From the cell containing the given text, extract its center point as [X, Y] coordinate. 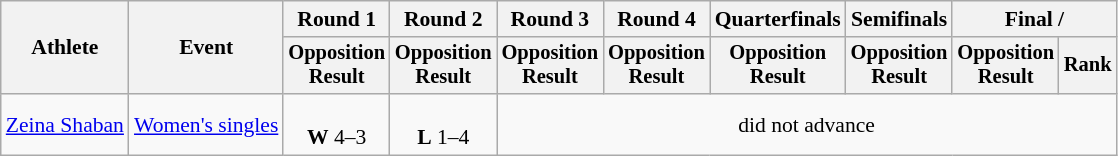
did not advance [807, 124]
Athlete [65, 48]
Rank [1088, 66]
Round 2 [444, 19]
Women's singles [206, 124]
Round 1 [336, 19]
Final / [1034, 19]
Round 3 [550, 19]
Quarterfinals [778, 19]
Semifinals [900, 19]
Round 4 [656, 19]
Event [206, 48]
L 1–4 [444, 124]
W 4–3 [336, 124]
Zeina Shaban [65, 124]
